Pinpoint the cell where the given text exists, returning its [x, y] midpoint coordinate. 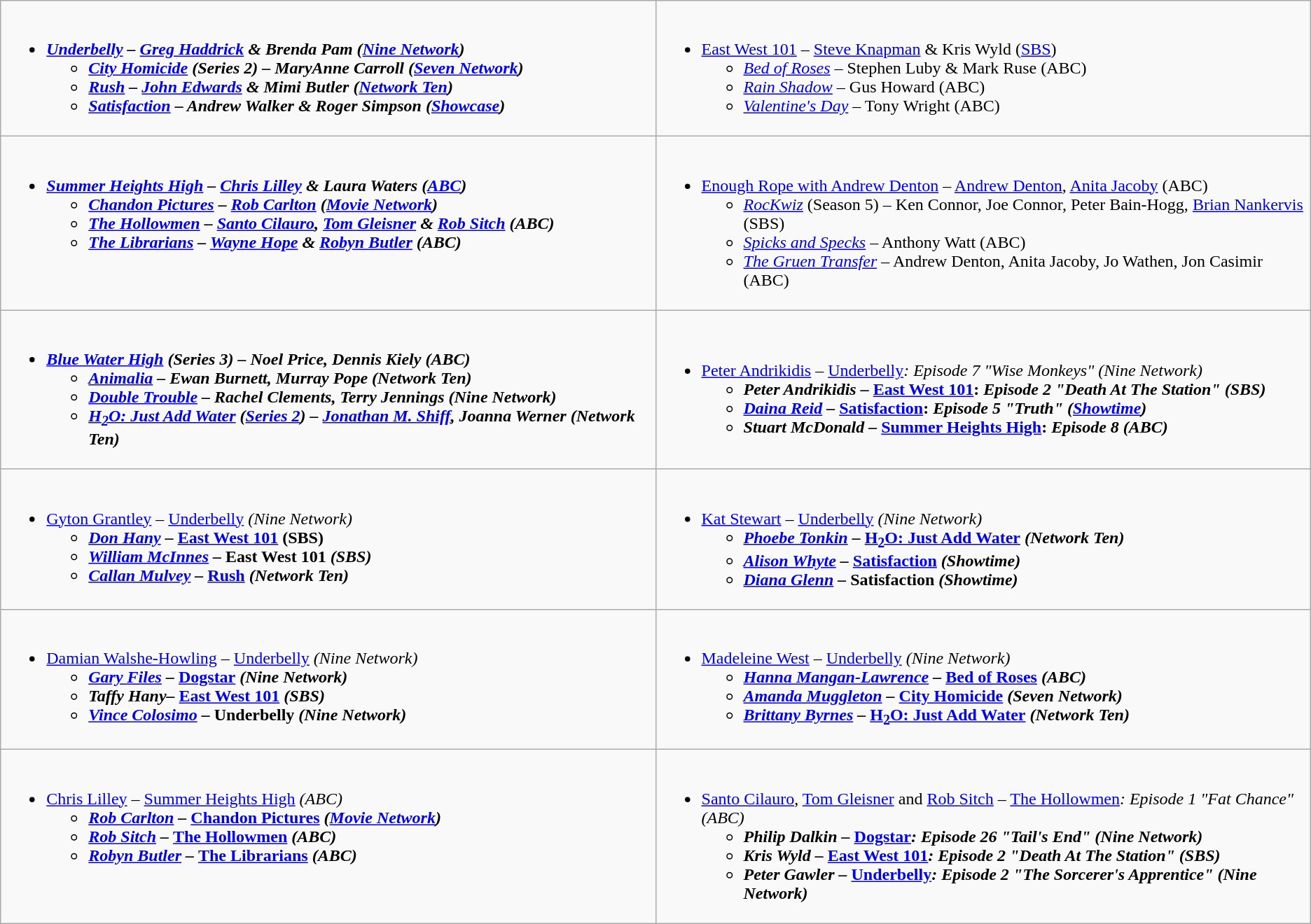
Gyton Grantley – Underbelly (Nine Network)Don Hany – East West 101 (SBS)William McInnes – East West 101 (SBS)Callan Mulvey – Rush (Network Ten) [328, 539]
